Identify which cell holds the provided text, then report its (X, Y) central coordinate. 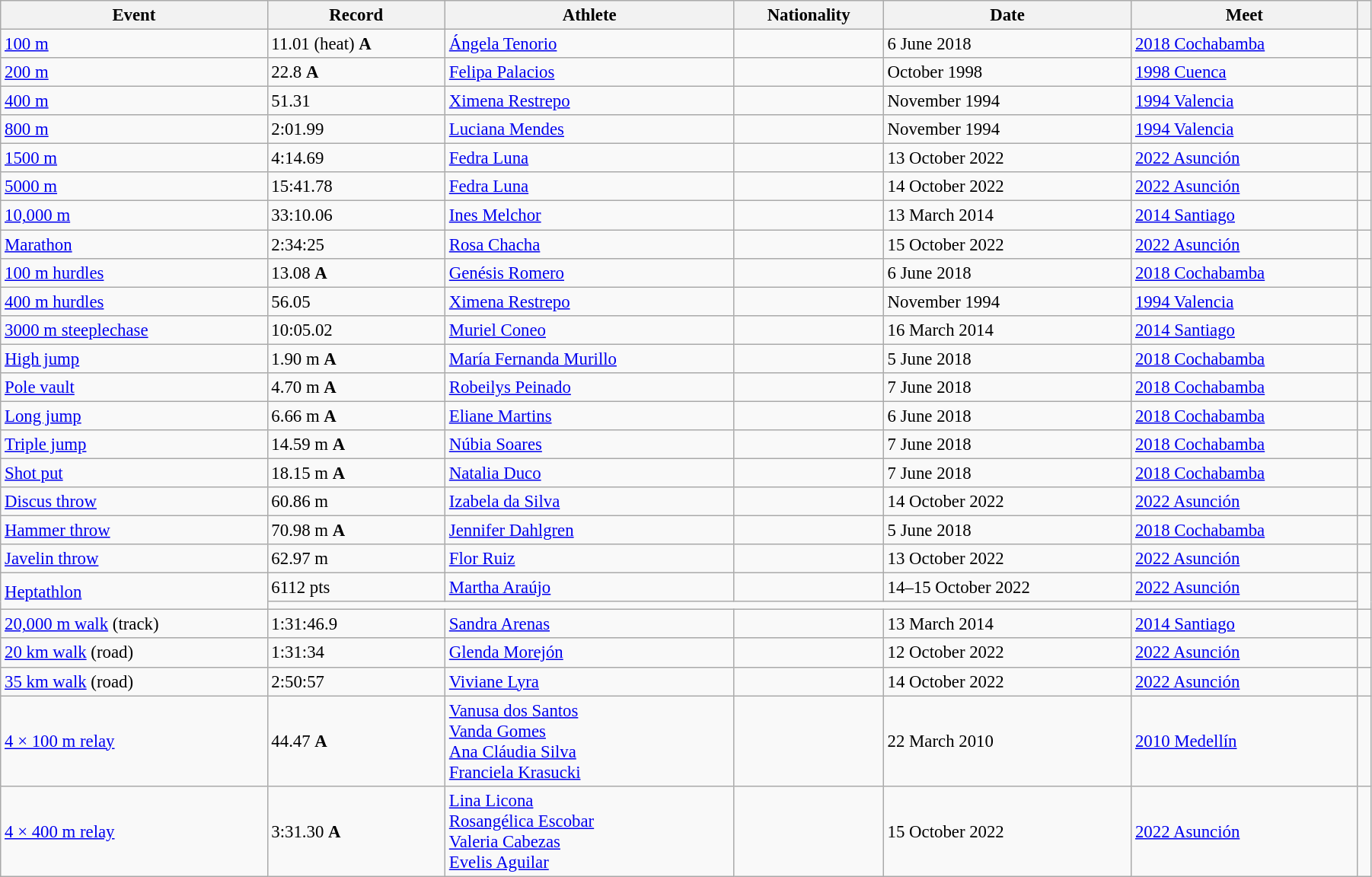
200 m (134, 72)
Glenda Morejón (589, 653)
Event (134, 15)
35 km walk (road) (134, 681)
4 × 100 m relay (134, 741)
22 March 2010 (1007, 741)
October 1998 (1007, 72)
1:31:34 (356, 653)
6.66 m A (356, 416)
10,000 m (134, 215)
12 October 2022 (1007, 653)
Natalia Duco (589, 473)
Vanusa dos Santos Vanda Gomes Ana Cláudia Silva Franciela Krasucki (589, 741)
51.31 (356, 101)
Ines Melchor (589, 215)
14–15 October 2022 (1007, 588)
100 m (134, 44)
María Fernanda Murillo (589, 359)
20,000 m walk (track) (134, 624)
Lina LiconaRosangélica EscobarValeria CabezasEvelis Aguilar (589, 831)
2010 Medellín (1244, 741)
Sandra Arenas (589, 624)
Discus throw (134, 502)
Marathon (134, 244)
Luciana Mendes (589, 129)
1500 m (134, 158)
1.90 m A (356, 359)
400 m hurdles (134, 301)
Felipa Palacios (589, 72)
2:01.99 (356, 129)
Viviane Lyra (589, 681)
Izabela da Silva (589, 502)
4:14.69 (356, 158)
20 km walk (road) (134, 653)
Flor Ruiz (589, 559)
56.05 (356, 301)
Núbia Soares (589, 445)
15:41.78 (356, 187)
Shot put (134, 473)
44.47 A (356, 741)
Javelin throw (134, 559)
Nationality (809, 15)
33:10.06 (356, 215)
13.08 A (356, 273)
6112 pts (356, 588)
Hammer throw (134, 531)
Long jump (134, 416)
1:31:46.9 (356, 624)
Jennifer Dahlgren (589, 531)
60.86 m (356, 502)
High jump (134, 359)
Genésis Romero (589, 273)
Rosa Chacha (589, 244)
Muriel Coneo (589, 330)
18.15 m A (356, 473)
4.70 m A (356, 387)
1998 Cuenca (1244, 72)
2:34:25 (356, 244)
Ángela Tenorio (589, 44)
Meet (1244, 15)
22.8 A (356, 72)
800 m (134, 129)
5000 m (134, 187)
11.01 (heat) A (356, 44)
Athlete (589, 15)
10:05.02 (356, 330)
14.59 m A (356, 445)
Triple jump (134, 445)
100 m hurdles (134, 273)
Eliane Martins (589, 416)
70.98 m A (356, 531)
Heptathlon (134, 592)
400 m (134, 101)
4 × 400 m relay (134, 831)
2:50:57 (356, 681)
Record (356, 15)
Date (1007, 15)
Martha Araújo (589, 588)
Robeilys Peinado (589, 387)
Pole vault (134, 387)
62.97 m (356, 559)
3:31.30 A (356, 831)
3000 m steeplechase (134, 330)
16 March 2014 (1007, 330)
